Search for the cell housing the specified text and yield its (X, Y) center coordinate. 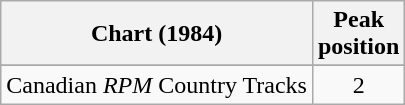
Chart (1984) (157, 34)
2 (358, 85)
Peakposition (358, 34)
Canadian RPM Country Tracks (157, 85)
